Capture the cell that displays the provided text and extract its (x, y) central coordinate. 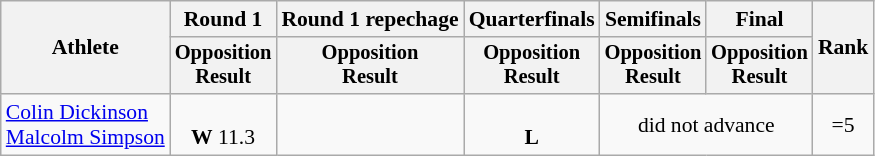
Semifinals (654, 19)
Rank (844, 48)
Athlete (86, 48)
Final (760, 19)
L (532, 124)
Round 1 (224, 19)
Colin DickinsonMalcolm Simpson (86, 124)
=5 (844, 124)
did not advance (706, 124)
Round 1 repechage (370, 19)
W 11.3 (224, 124)
Quarterfinals (532, 19)
